Locate the cell with the specified text and output its [x, y] center coordinate. 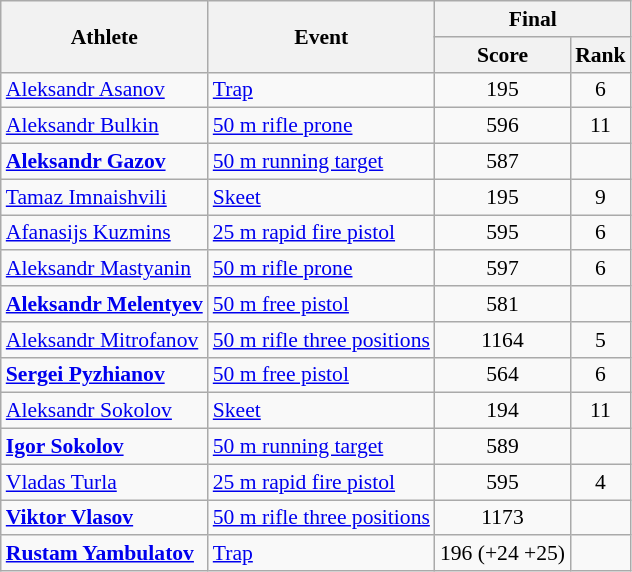
Rustam Yambulatov [104, 554]
9 [600, 197]
596 [502, 126]
1173 [502, 518]
Sergei Pyzhianov [104, 375]
Vladas Turla [104, 482]
564 [502, 375]
581 [502, 304]
Aleksandr Mastyanin [104, 269]
Afanasijs Kuzmins [104, 233]
Igor Sokolov [104, 447]
587 [502, 162]
4 [600, 482]
Viktor Vlasov [104, 518]
Rank [600, 55]
1164 [502, 340]
194 [502, 411]
Aleksandr Asanov [104, 90]
589 [502, 447]
597 [502, 269]
196 (+24 +25) [502, 554]
Tamaz Imnaishvili [104, 197]
Final [533, 19]
Athlete [104, 36]
Aleksandr Mitrofanov [104, 340]
Aleksandr Bulkin [104, 126]
Aleksandr Sokolov [104, 411]
Aleksandr Melentyev [104, 304]
Event [322, 36]
5 [600, 340]
Aleksandr Gazov [104, 162]
Score [502, 55]
